Extract the (X, Y) coordinate from the center of the cell holding the provided text.  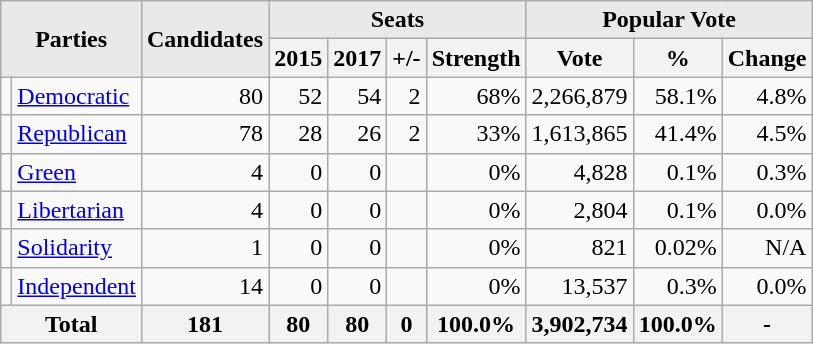
Popular Vote (669, 20)
- (767, 324)
Candidates (204, 39)
Strength (476, 58)
N/A (767, 248)
821 (580, 248)
28 (298, 134)
Solidarity (77, 248)
14 (204, 286)
Republican (77, 134)
2015 (298, 58)
% (678, 58)
Parties (72, 39)
33% (476, 134)
Vote (580, 58)
2017 (358, 58)
13,537 (580, 286)
58.1% (678, 96)
52 (298, 96)
Seats (398, 20)
Change (767, 58)
Democratic (77, 96)
1 (204, 248)
2,266,879 (580, 96)
Total (72, 324)
4.8% (767, 96)
Libertarian (77, 210)
26 (358, 134)
2,804 (580, 210)
68% (476, 96)
41.4% (678, 134)
Green (77, 172)
3,902,734 (580, 324)
Independent (77, 286)
+/- (406, 58)
4.5% (767, 134)
181 (204, 324)
1,613,865 (580, 134)
54 (358, 96)
0.02% (678, 248)
4,828 (580, 172)
78 (204, 134)
